Detect which cell encompasses the target text, then output its [x, y] center coordinate. 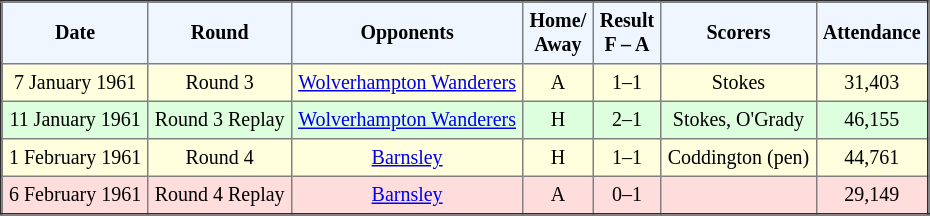
7 January 1961 [75, 83]
Coddington (pen) [738, 158]
29,149 [872, 195]
Date [75, 33]
46,155 [872, 120]
11 January 1961 [75, 120]
1 February 1961 [75, 158]
Round [220, 33]
Stokes, O'Grady [738, 120]
Opponents [406, 33]
31,403 [872, 83]
Round 4 [220, 158]
Round 3 [220, 83]
2–1 [627, 120]
6 February 1961 [75, 195]
44,761 [872, 158]
Stokes [738, 83]
Home/Away [558, 33]
Round 3 Replay [220, 120]
Round 4 Replay [220, 195]
ResultF – A [627, 33]
Scorers [738, 33]
Attendance [872, 33]
0–1 [627, 195]
